Return the [x, y] coordinate for the center point of the cell that contains the specified text.  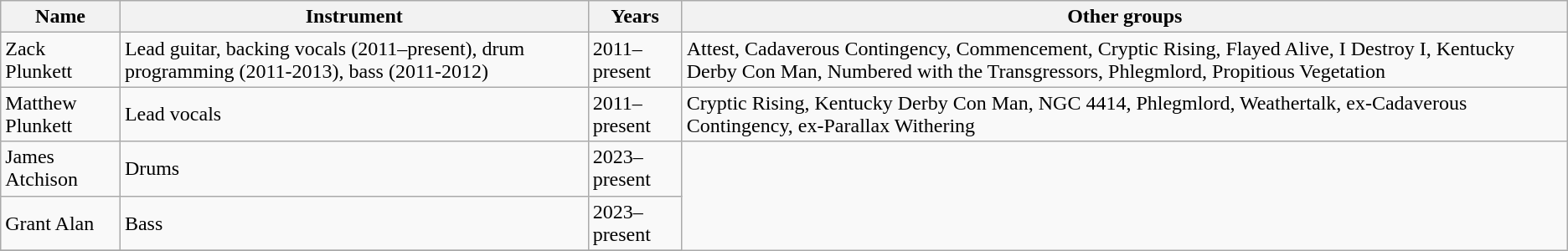
Name [60, 17]
Matthew Plunkett [60, 114]
James Atchison [60, 169]
Drums [353, 169]
Years [635, 17]
Bass [353, 223]
Instrument [353, 17]
Cryptic Rising, Kentucky Derby Con Man, NGC 4414, Phlegmlord, Weathertalk, ex-Cadaverous Contingency, ex-Parallax Withering [1124, 114]
Lead vocals [353, 114]
Other groups [1124, 17]
Lead guitar, backing vocals (2011–present), drum programming (2011-2013), bass (2011-2012) [353, 60]
Grant Alan [60, 223]
Zack Plunkett [60, 60]
